Output the [x, y] coordinate of the center of the cell containing the given text.  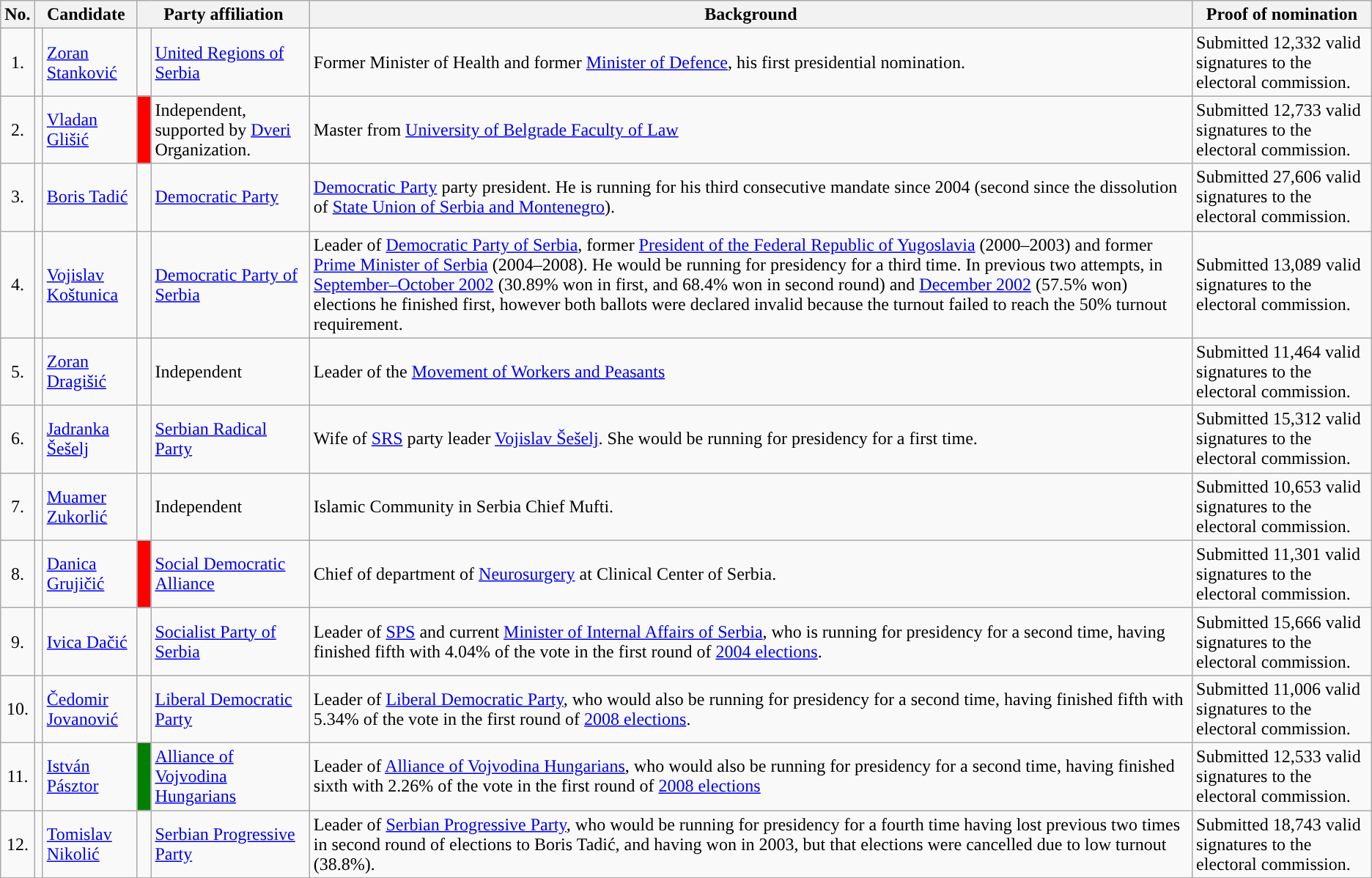
Islamic Community in Serbia Chief Mufti. [750, 506]
9. [18, 641]
Ivica Dačić [89, 641]
Submitted 18,743 valid signatures to the electoral commission. [1283, 844]
Leader of the Movement of Workers and Peasants [750, 372]
Submitted 12,332 valid signatures to the electoral commission. [1283, 62]
Submitted 15,666 valid signatures to the electoral commission. [1283, 641]
István Pásztor [89, 776]
4. [18, 284]
Democratic Party of Serbia [230, 284]
Chief of department of Neurosurgery at Clinical Center of Serbia. [750, 574]
Democratic Party [230, 197]
Čedomir Jovanović [89, 709]
Wife of SRS party leader Vojislav Šešelj. She would be running for presidency for a first time. [750, 439]
12. [18, 844]
Submitted 27,606 valid signatures to the electoral commission. [1283, 197]
2. [18, 130]
Serbian Radical Party [230, 439]
Background [750, 15]
Independent, supported by Dveri Organization. [230, 130]
Submitted 13,089 valid signatures to the electoral commission. [1283, 284]
Danica Grujičić [89, 574]
Candidate [86, 15]
Serbian Progressive Party [230, 844]
1. [18, 62]
Alliance of Vojvodina Hungarians [230, 776]
No. [18, 15]
Former Minister of Health and former Minister of Defence, his first presidential nomination. [750, 62]
United Regions of Serbia [230, 62]
3. [18, 197]
8. [18, 574]
Jadranka Šešelj [89, 439]
11. [18, 776]
Master from University of Belgrade Faculty of Law [750, 130]
Vladan Glišić [89, 130]
Submitted 11,006 valid signatures to the electoral commission. [1283, 709]
Boris Tadić [89, 197]
Submitted 12,733 valid signatures to the electoral commission. [1283, 130]
7. [18, 506]
Vojislav Koštunica [89, 284]
Tomislav Nikolić [89, 844]
Liberal Democratic Party [230, 709]
10. [18, 709]
Submitted 11,464 valid signatures to the electoral commission. [1283, 372]
Zoran Dragišić [89, 372]
Submitted 15,312 valid signatures to the electoral commission. [1283, 439]
Party affiliation [223, 15]
Submitted 11,301 valid signatures to the electoral commission. [1283, 574]
Zoran Stanković [89, 62]
6. [18, 439]
5. [18, 372]
Submitted 10,653 valid signatures to the electoral commission. [1283, 506]
Muamer Zukorlić [89, 506]
Socialist Party of Serbia [230, 641]
Proof of nomination [1283, 15]
Social Democratic Alliance [230, 574]
Submitted 12,533 valid signatures to the electoral commission. [1283, 776]
